Identify which cell holds the provided text, then report its [X, Y] central coordinate. 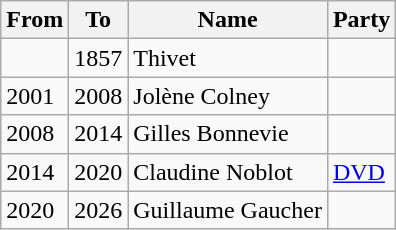
To [98, 20]
Jolène Colney [228, 96]
2001 [35, 96]
DVD [361, 172]
2026 [98, 210]
From [35, 20]
Claudine Noblot [228, 172]
Party [361, 20]
Name [228, 20]
1857 [98, 58]
Gilles Bonnevie [228, 134]
Thivet [228, 58]
Guillaume Gaucher [228, 210]
